Extract the (x, y) coordinate from the center of the cell holding the provided text.  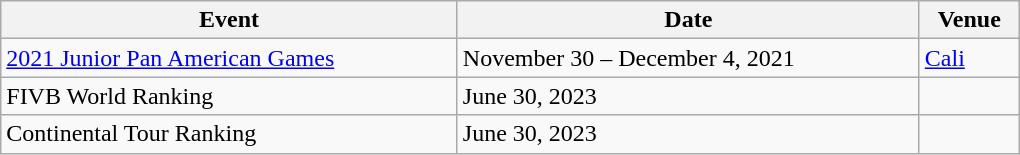
2021 Junior Pan American Games (230, 58)
Cali (969, 58)
FIVB World Ranking (230, 96)
Venue (969, 20)
Continental Tour Ranking (230, 134)
Event (230, 20)
Date (688, 20)
November 30 – December 4, 2021 (688, 58)
